Scan for the cell matching the given text and deliver its (X, Y) coordinate at center. 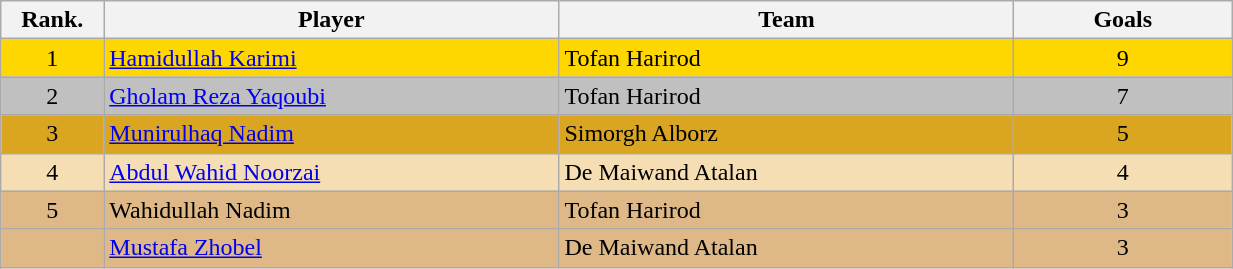
Simorgh Alborz (786, 134)
1 (52, 58)
9 (1123, 58)
Abdul Wahid Noorzai (332, 172)
Player (332, 20)
Rank. (52, 20)
Team (786, 20)
Wahidullah Nadim (332, 210)
Mustafa Zhobel (332, 248)
Gholam Reza Yaqoubi (332, 96)
Hamidullah Karimi (332, 58)
Goals (1123, 20)
7 (1123, 96)
Munirulhaq Nadim (332, 134)
2 (52, 96)
